Identify which cell holds the provided text, then report its (X, Y) central coordinate. 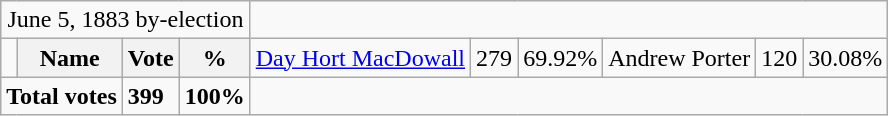
% (214, 58)
Name (70, 58)
Total votes (62, 96)
120 (780, 58)
69.92% (560, 58)
30.08% (846, 58)
279 (494, 58)
Day Hort MacDowall (360, 58)
100% (214, 96)
June 5, 1883 by-election (126, 20)
Andrew Porter (680, 58)
399 (150, 96)
Vote (150, 58)
